Determine the [X, Y] coordinate at the center of the cell enclosing the given text.  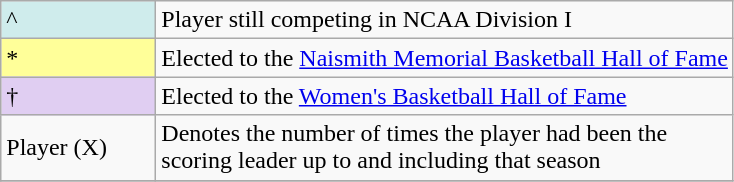
Player still competing in NCAA Division I [445, 20]
* [78, 58]
† [78, 96]
^ [78, 20]
Player (X) [78, 148]
Elected to the Women's Basketball Hall of Fame [445, 96]
Elected to the Naismith Memorial Basketball Hall of Fame [445, 58]
Denotes the number of times the player had been thescoring leader up to and including that season [445, 148]
